Identify which cell holds the provided text, then report its [X, Y] central coordinate. 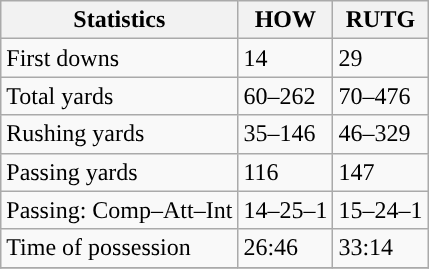
Time of possession [120, 248]
Rushing yards [120, 134]
29 [380, 58]
Passing: Comp–Att–Int [120, 210]
46–329 [380, 134]
147 [380, 172]
HOW [286, 20]
14–25–1 [286, 210]
Passing yards [120, 172]
15–24–1 [380, 210]
116 [286, 172]
Total yards [120, 96]
70–476 [380, 96]
26:46 [286, 248]
33:14 [380, 248]
14 [286, 58]
First downs [120, 58]
Statistics [120, 20]
RUTG [380, 20]
35–146 [286, 134]
60–262 [286, 96]
